Identify which cell holds the provided text, then report its [X, Y] central coordinate. 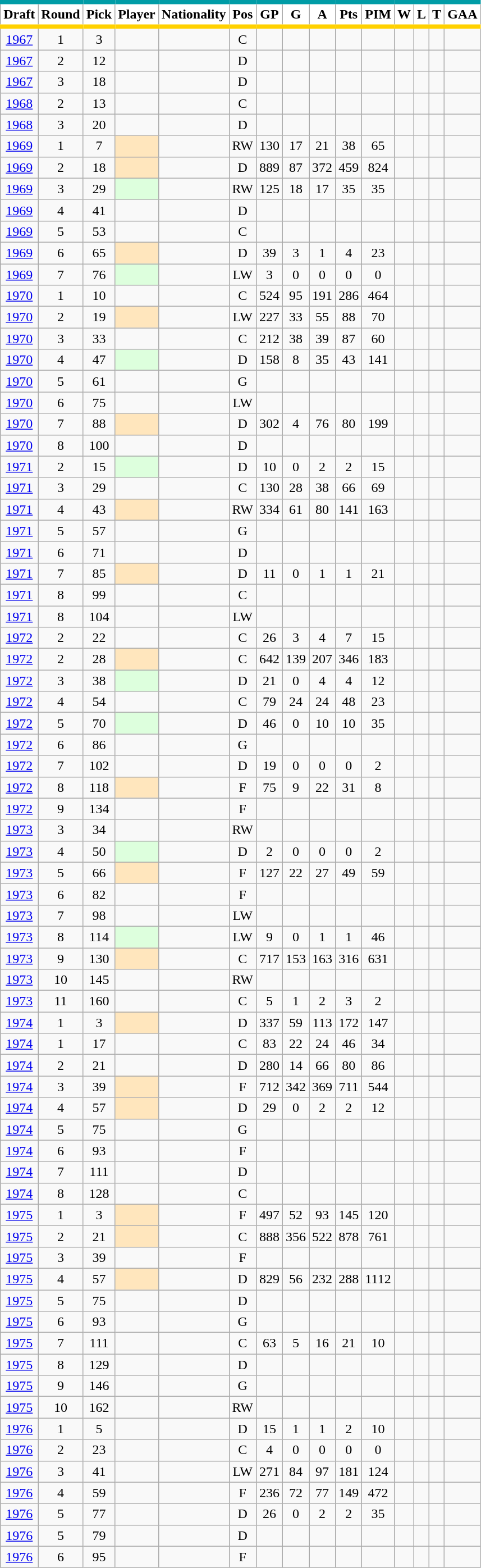
149 [349, 1493]
104 [99, 616]
52 [296, 1215]
Pos [242, 15]
139 [296, 659]
113 [322, 1023]
20 [99, 125]
Player [137, 15]
464 [378, 296]
334 [269, 509]
236 [269, 1493]
99 [99, 595]
1112 [378, 1279]
761 [378, 1236]
146 [99, 1386]
356 [296, 1236]
55 [322, 317]
A [322, 15]
54 [99, 702]
T [437, 15]
Pick [99, 15]
114 [99, 937]
GAA [462, 15]
102 [99, 766]
16 [322, 1343]
47 [99, 360]
147 [378, 1023]
49 [349, 873]
288 [349, 1279]
191 [322, 296]
227 [269, 317]
Round [61, 15]
372 [322, 167]
14 [296, 1065]
172 [349, 1023]
60 [378, 339]
824 [378, 167]
13 [99, 103]
160 [99, 1001]
83 [269, 1044]
286 [349, 296]
63 [269, 1343]
459 [349, 167]
544 [378, 1087]
472 [378, 1493]
271 [269, 1471]
Nationality [194, 15]
W [404, 15]
199 [378, 424]
888 [269, 1236]
31 [349, 787]
50 [99, 851]
524 [269, 296]
128 [99, 1193]
97 [322, 1471]
Draft [19, 15]
129 [99, 1365]
878 [349, 1236]
118 [99, 787]
158 [269, 360]
337 [269, 1023]
232 [322, 1279]
GP [269, 15]
829 [269, 1279]
207 [322, 659]
302 [269, 424]
98 [99, 915]
53 [99, 231]
L [421, 15]
125 [269, 189]
85 [99, 573]
712 [269, 1087]
48 [349, 702]
342 [296, 1087]
717 [269, 959]
56 [296, 1279]
82 [99, 894]
84 [296, 1471]
162 [99, 1407]
120 [378, 1215]
642 [269, 659]
134 [99, 809]
183 [378, 659]
212 [269, 339]
153 [296, 959]
100 [99, 445]
72 [296, 1493]
280 [269, 1065]
181 [349, 1471]
631 [378, 959]
127 [269, 873]
124 [378, 1471]
889 [269, 167]
69 [378, 488]
346 [349, 659]
369 [322, 1087]
27 [322, 873]
522 [322, 1236]
PIM [378, 15]
316 [349, 959]
71 [99, 552]
497 [269, 1215]
711 [349, 1087]
Pts [349, 15]
